Provide the (x, y) coordinate of the cell's center where the given text is located.  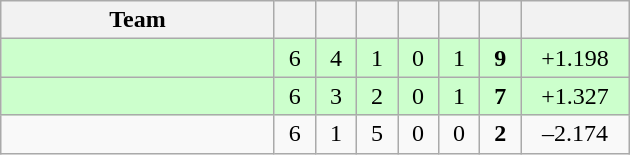
7 (500, 96)
–2.174 (576, 134)
+1.327 (576, 96)
9 (500, 58)
3 (336, 96)
+1.198 (576, 58)
Team (138, 20)
4 (336, 58)
5 (376, 134)
